Extract the (X, Y) coordinate from the center of the cell holding the provided text.  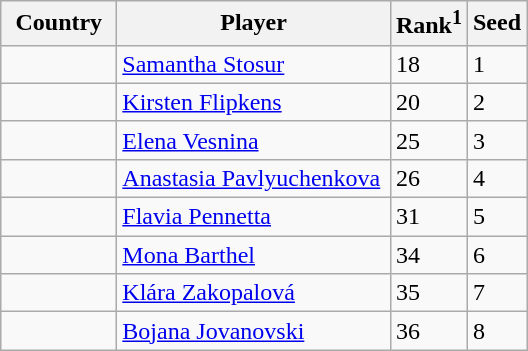
Rank1 (428, 24)
1 (496, 64)
7 (496, 293)
Elena Vesnina (254, 140)
25 (428, 140)
3 (496, 140)
Klára Zakopalová (254, 293)
2 (496, 102)
Mona Barthel (254, 255)
Kirsten Flipkens (254, 102)
6 (496, 255)
34 (428, 255)
4 (496, 178)
18 (428, 64)
26 (428, 178)
Seed (496, 24)
36 (428, 331)
Country (59, 24)
Flavia Pennetta (254, 217)
Player (254, 24)
Anastasia Pavlyuchenkova (254, 178)
20 (428, 102)
5 (496, 217)
Samantha Stosur (254, 64)
8 (496, 331)
35 (428, 293)
Bojana Jovanovski (254, 331)
31 (428, 217)
